Capture the cell that displays the provided text and extract its (X, Y) central coordinate. 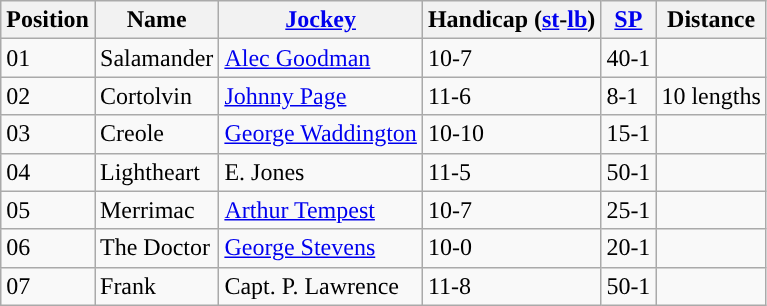
07 (48, 286)
11-8 (511, 286)
10-0 (511, 248)
Johnny Page (321, 96)
E. Jones (321, 172)
Position (48, 20)
Lightheart (156, 172)
Arthur Tempest (321, 210)
03 (48, 134)
10-10 (511, 134)
25-1 (628, 210)
Salamander (156, 58)
The Doctor (156, 248)
George Stevens (321, 248)
Jockey (321, 20)
Alec Goodman (321, 58)
SP (628, 20)
Frank (156, 286)
11-5 (511, 172)
02 (48, 96)
8-1 (628, 96)
Creole (156, 134)
15-1 (628, 134)
George Waddington (321, 134)
20-1 (628, 248)
40-1 (628, 58)
Merrimac (156, 210)
01 (48, 58)
04 (48, 172)
Capt. P. Lawrence (321, 286)
06 (48, 248)
Cortolvin (156, 96)
05 (48, 210)
11-6 (511, 96)
Handicap (st-lb) (511, 20)
Distance (711, 20)
Name (156, 20)
10 lengths (711, 96)
